Output the (x, y) coordinate of the center of the cell containing the given text.  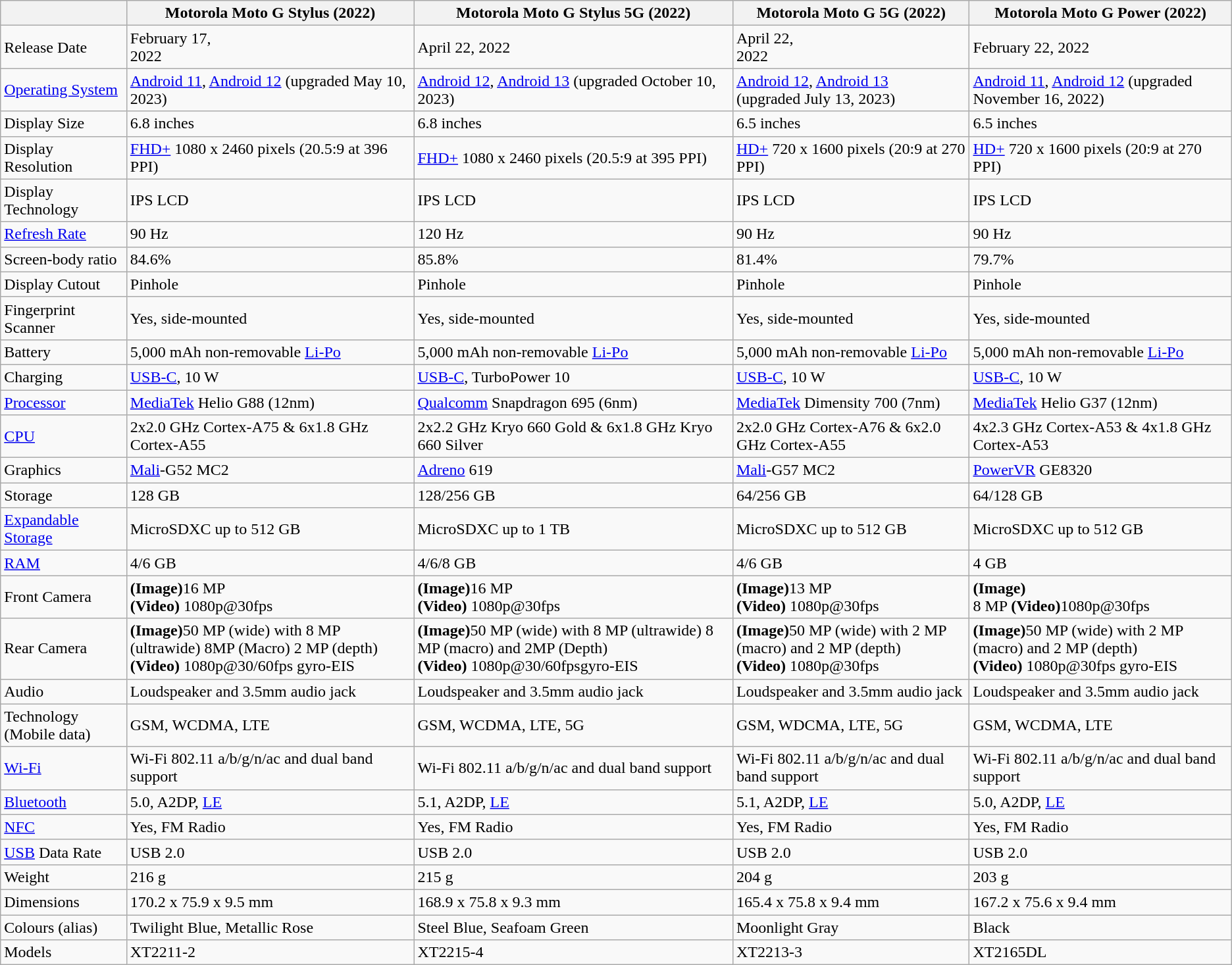
CPU (64, 437)
MicroSDXC up to 1 TB (573, 529)
Twilight Blue, Metallic Rose (270, 927)
Expandable Storage (64, 529)
203 g (1100, 877)
February 22, 2022 (1100, 47)
Adreno 619 (573, 470)
2x2.0 GHz Cortex-A76 & 6x2.0 GHz Cortex-A55 (851, 437)
February 17,2022 (270, 47)
Fingerprint Scanner (64, 318)
MediaTek Helio G88 (12nm) (270, 402)
PowerVR GE8320 (1100, 470)
(Image)50 MP (wide) with 8 MP (ultrawide) 8MP (Macro) 2 MP (depth)(Video) 1080p@30/60fps gyro-EIS (270, 649)
NFC (64, 827)
(Image)50 MP (wide) with 2 MP (macro) and 2 MP (depth)(Video) 1080p@30fps (851, 649)
85.8% (573, 259)
Front Camera (64, 597)
170.2 x 75.9 x 9.5 mm (270, 902)
Weight (64, 877)
Display Size (64, 124)
120 Hz (573, 234)
MediaTek Dimensity 700 (7nm) (851, 402)
Rear Camera (64, 649)
Colours (alias) (64, 927)
4x2.3 GHz Cortex-A53 & 4x1.8 GHz Cortex-A53 (1100, 437)
215 g (573, 877)
XT2165DL (1100, 953)
204 g (851, 877)
Android 11, Android 12 (upgraded November 16, 2022) (1100, 89)
XT2215-4 (573, 953)
Steel Blue, Seafoam Green (573, 927)
168.9 x 75.8 x 9.3 mm (573, 902)
Screen-body ratio (64, 259)
April 22, 2022 (573, 47)
128/256 GB (573, 495)
Motorola Moto G 5G (2022) (851, 13)
Bluetooth (64, 802)
Android 12, Android 13 (upgraded October 10, 2023) (573, 89)
GSM, WDCMA, LTE, 5G (851, 725)
Models (64, 953)
4 GB (1100, 563)
Qualcomm Snapdragon 695 (6nm) (573, 402)
Processor (64, 402)
Display Resolution (64, 158)
Mali-G57 MC2 (851, 470)
XT2213-3 (851, 953)
XT2211-2 (270, 953)
April 22,2022 (851, 47)
USB-C, TurboPower 10 (573, 377)
167.2 x 75.6 x 9.4 mm (1100, 902)
165.4 x 75.8 x 9.4 mm (851, 902)
Display Cutout (64, 284)
(Image)13 MP(Video) 1080p@30fps (851, 597)
FHD+ 1080 x 2460 pixels (20.5:9 at 395 PPI) (573, 158)
Motorola Moto G Stylus (2022) (270, 13)
Android 11, Android 12 (upgraded May 10, 2023) (270, 89)
216 g (270, 877)
Motorola Moto G Power (2022) (1100, 13)
GSM, WCDMA, LTE, 5G (573, 725)
USB Data Rate (64, 852)
Audio (64, 691)
Android 12, Android 13(upgraded July 13, 2023) (851, 89)
84.6% (270, 259)
Wi-Fi (64, 768)
Technology (Mobile data) (64, 725)
81.4% (851, 259)
4/6/8 GB (573, 563)
Display Technology (64, 200)
(Image)8 MP (Video)1080p@30fps (1100, 597)
2x2.2 GHz Kryo 660 Gold & 6x1.8 GHz Kryo 660 Silver (573, 437)
Mali-G52 MC2 (270, 470)
Graphics (64, 470)
Black (1100, 927)
(Image)50 MP (wide) with 8 MP (ultrawide) 8 MP (macro) and 2MP (Depth)(Video) 1080p@30/60fpsgyro-EIS (573, 649)
MediaTek Helio G37 (12nm) (1100, 402)
64/256 GB (851, 495)
Release Date (64, 47)
(Image)50 MP (wide) with 2 MP (macro) and 2 MP (depth)(Video) 1080p@30fps gyro-EIS (1100, 649)
Moonlight Gray (851, 927)
Refresh Rate (64, 234)
RAM (64, 563)
Operating System (64, 89)
Motorola Moto G Stylus 5G (2022) (573, 13)
Battery (64, 352)
Dimensions (64, 902)
2x2.0 GHz Cortex-A75 & 6x1.8 GHz Cortex-A55 (270, 437)
Storage (64, 495)
79.7% (1100, 259)
Charging (64, 377)
64/128 GB (1100, 495)
128 GB (270, 495)
FHD+ 1080 x 2460 pixels (20.5:9 at 396 PPI) (270, 158)
